Return [x, y] of the center of cell containing provided text 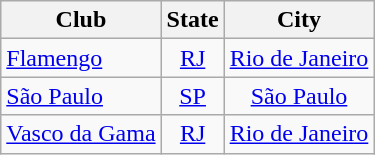
Vasco da Gama [81, 134]
SP [192, 96]
Club [81, 20]
City [299, 20]
State [192, 20]
Flamengo [81, 58]
